Return [X, Y] of the center of cell containing provided text 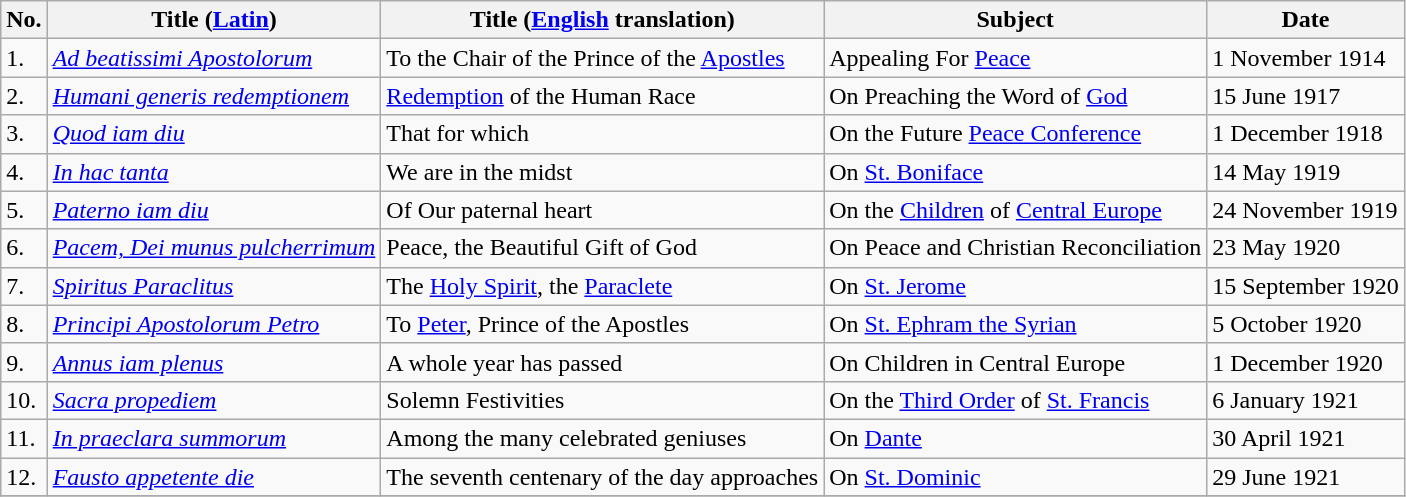
No. [24, 20]
On St. Ephram the Syrian [1016, 324]
Principi Apostolorum Petro [214, 324]
On the Third Order of St. Francis [1016, 400]
Redemption of the Human Race [602, 96]
On the Future Peace Conference [1016, 134]
4. [24, 172]
Title (English translation) [602, 20]
11. [24, 438]
Fausto appetente die [214, 477]
On the Children of Central Europe [1016, 210]
To Peter, Prince of the Apostles [602, 324]
24 November 1919 [1306, 210]
30 April 1921 [1306, 438]
12. [24, 477]
Paterno iam diu [214, 210]
7. [24, 286]
On St. Boniface [1016, 172]
Of Our paternal heart [602, 210]
On St. Dominic [1016, 477]
Quod iam diu [214, 134]
On St. Jerome [1016, 286]
Annus iam plenus [214, 362]
1 December 1918 [1306, 134]
In hac tanta [214, 172]
15 June 1917 [1306, 96]
That for which [602, 134]
5. [24, 210]
3. [24, 134]
1. [24, 58]
6 January 1921 [1306, 400]
On Preaching the Word of God [1016, 96]
Humani generis redemptionem [214, 96]
Subject [1016, 20]
Pacem, Dei munus pulcherrimum [214, 248]
We are in the midst [602, 172]
Solemn Festivities [602, 400]
6. [24, 248]
On Children in Central Europe [1016, 362]
On Peace and Christian Reconciliation [1016, 248]
Peace, the Beautiful Gift of God [602, 248]
14 May 1919 [1306, 172]
8. [24, 324]
23 May 1920 [1306, 248]
A whole year has passed [602, 362]
Title (Latin) [214, 20]
Appealing For Peace [1016, 58]
1 November 1914 [1306, 58]
The seventh centenary of the day approaches [602, 477]
29 June 1921 [1306, 477]
15 September 1920 [1306, 286]
5 October 1920 [1306, 324]
Ad beatissimi Apostolorum [214, 58]
On Dante [1016, 438]
To the Chair of the Prince of the Apostles [602, 58]
9. [24, 362]
Spiritus Paraclitus [214, 286]
Sacra propediem [214, 400]
The Holy Spirit, the Paraclete [602, 286]
10. [24, 400]
Among the many celebrated geniuses [602, 438]
In praeclara summorum [214, 438]
1 December 1920 [1306, 362]
2. [24, 96]
Date [1306, 20]
